Return [X, Y] of the center of cell containing provided text 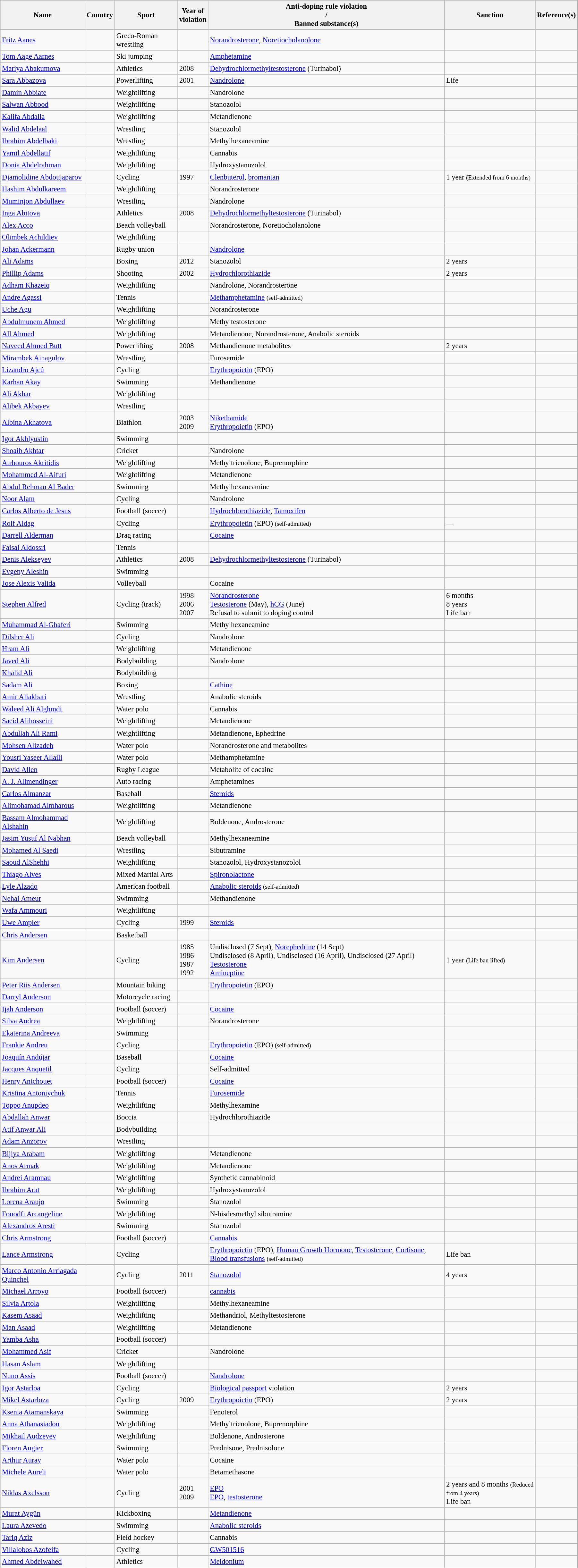
Boccia [146, 1117]
Atif Anwar Ali [43, 1129]
Sibutramine [327, 851]
Meldonium [327, 1562]
Lorena Araujo [43, 1202]
Life ban [490, 1254]
Amphetamines [327, 782]
Johan Ackermann [43, 249]
Damin Abbiate [43, 93]
Adam Anzorov [43, 1142]
Djamolidine Abdoujaparov [43, 177]
Olimbek Achildiev [43, 237]
Silva Andrea [43, 1021]
Uche Agu [43, 310]
Methandriol, Methyltestosterone [327, 1315]
Mohammed Asif [43, 1352]
Carlos Alberto de Jesus [43, 511]
Karhan Akay [43, 382]
Undisclosed (7 Sept), Norephedrine (14 Sept)Undisclosed (8 April), Undisclosed (16 April), Undisclosed (27 April) Testosterone Amineptine [327, 960]
Yamba Asha [43, 1340]
Ibrahim Abdelbaki [43, 141]
Reference(s) [557, 15]
Ali Akbar [43, 394]
Mixed Martial Arts [146, 875]
Sanction [490, 15]
Methamphetamine [327, 757]
Norandrosterone and metabolites [327, 745]
Yousri Yaseer Allaili [43, 757]
Hydrochlorothiazide, Tamoxifen [327, 511]
Tom Aage Aarnes [43, 56]
Greco-Roman wrestling [146, 40]
2012 [193, 261]
Toppo Anupdeo [43, 1105]
Sadam Ali [43, 685]
Anos Armak [43, 1166]
Fenoterol [327, 1412]
Niklas Axelsson [43, 1493]
Jacques Anquetil [43, 1069]
6 months 8 years Life ban [490, 604]
Auto racing [146, 782]
Metandienone, Norandrosterone, Anabolic steroids [327, 334]
Kristina Antoniychuk [43, 1093]
Arthur Auray [43, 1460]
Abdullah Ali Rami [43, 733]
Mikhail Audzeyev [43, 1436]
David Allen [43, 769]
Tariq Aziz [43, 1538]
Mohsen Alizadeh [43, 745]
Igor Astarloa [43, 1388]
Carlos Almanzar [43, 793]
Muhammad Al-Ghaferi [43, 625]
Laura Azevedo [43, 1526]
Anti-doping rule violation/Banned substance(s) [327, 15]
American football [146, 886]
Metabolite of cocaine [327, 769]
Noor Alam [43, 499]
Ekaterina Andreeva [43, 1033]
Darrell Alderman [43, 535]
Waleed Ali Alghmdi [43, 709]
Faisal Aldossri [43, 547]
NikethamideErythropoietin (EPO) [327, 423]
4 years [490, 1275]
Rugby union [146, 249]
Nehal Ameur [43, 899]
Rolf Aldag [43, 523]
Evgeny Aleshin [43, 571]
2 years and 8 months (Reduced from 4 years) Life ban [490, 1493]
Anabolic steroids (self-admitted) [327, 886]
Khalid Ali [43, 673]
Villalobos Azofeifa [43, 1550]
Ski jumping [146, 56]
Bassam Almohammad Alshahin [43, 822]
Metandienone, Ephedrine [327, 733]
Hram Ali [43, 649]
Michael Arroyo [43, 1291]
Naveed Ahmed Butt [43, 346]
Clenbuterol, bromantan [327, 177]
Wafa Ammouri [43, 911]
Fouodfi Arcangeline [43, 1214]
Ibrahim Arat [43, 1190]
Thiago Alves [43, 875]
Methamphetamine (self-admitted) [327, 298]
Inga Abitova [43, 213]
Saoud AlShehhi [43, 862]
Mohamed Al Saedi [43, 851]
Amphetamine [327, 56]
1 year (Extended from 6 months) [490, 177]
N-bisdesmethyl sibutramine [327, 1214]
1997 [193, 177]
2001 2009 [193, 1493]
Synthetic cannabinoid [327, 1178]
GW501516 [327, 1550]
Michele Aureli [43, 1472]
Darryl Anderson [43, 997]
Mariya Abakumova [43, 69]
Nandrolone, Norandrosterone [327, 285]
Rugby League [146, 769]
Field hockey [146, 1538]
20032009 [193, 423]
Ksenia Atamanskaya [43, 1412]
Chris Andersen [43, 935]
Adham Khazeiq [43, 285]
Floren Augier [43, 1448]
Biological passport violation [327, 1388]
Methandienone metabolites [327, 346]
Fritz Aanes [43, 40]
Marco Antonio Arriagada Quinchel [43, 1275]
Methyltestosterone [327, 322]
Sport [146, 15]
Nuno Assis [43, 1376]
Walid Abdelaal [43, 129]
Muminjon Abdullaev [43, 201]
Bijiya Arabam [43, 1153]
Methylhexamine [327, 1105]
2002 [193, 273]
Lyle Alzado [43, 886]
Jose Alexis Valida [43, 583]
Name [43, 15]
All Ahmed [43, 334]
Saeid Alihosseini [43, 721]
Andrei Aramnau [43, 1178]
Kim Andersen [43, 960]
Dilsher Ali [43, 637]
Denis Alekseyev [43, 559]
1 year (Life ban lifted) [490, 960]
Life [490, 80]
Drag racing [146, 535]
cannabis [327, 1291]
Mirambek Ainagulov [43, 358]
Ali Adams [43, 261]
Stephen Alfred [43, 604]
Man Asaad [43, 1328]
Year of violation [193, 15]
Stanozolol, Hydroxystanozolol [327, 862]
Uwe Ampler [43, 923]
EPO EPO, testosterone [327, 1493]
Henry Antchouet [43, 1081]
Motorcycle racing [146, 997]
Salwan Abbood [43, 105]
— [490, 523]
Anna Athanasiadou [43, 1424]
Kasem Asaad [43, 1315]
Kickboxing [146, 1513]
Hasan Aslam [43, 1364]
Joaquín Andújar [43, 1057]
Mohammed Al-Aifuri [43, 475]
NorandrosteroneTestosterone (May), hCG (June) Refusal to submit to doping control [327, 604]
Hashim Abdulkareem [43, 189]
1999 [193, 923]
Sara Abbazova [43, 80]
Alexandros Aresti [43, 1226]
Phillip Adams [43, 273]
Donia Abdelrahman [43, 165]
Cycling (track) [146, 604]
Volleyball [146, 583]
Frankie Andreu [43, 1045]
A. J. Allmendinger [43, 782]
2011 [193, 1275]
Kalifa Abdalla [43, 117]
Abdulmunem Ahmed [43, 322]
Atrhouros Akritidis [43, 463]
Alimohamad Almharous [43, 806]
Albina Akhatova [43, 423]
2009 [193, 1400]
Country [100, 15]
Prednisone, Prednisolone [327, 1448]
Murat Aygün [43, 1513]
Alibek Akbayev [43, 406]
Shoaib Akhtar [43, 451]
Abdul Rehman Al Bader [43, 487]
1998 2006 2007 [193, 604]
Self-admitted [327, 1069]
Betamethasone [327, 1472]
1985198619871992 [193, 960]
Silvia Artola [43, 1304]
Basketball [146, 935]
Amir Aliakbari [43, 697]
Jasim Yusuf Al Nabhan [43, 838]
Mikel Astarloza [43, 1400]
Erythropoietin (EPO), Human Growth Hormone, Testosterone, Cortisone, Blood transfusions (self-admitted) [327, 1254]
Javed Ali [43, 661]
Biathlon [146, 423]
Yamil Abdellatif [43, 153]
Ahmed Abdelwahed [43, 1562]
Cathine [327, 685]
Chris Armstrong [43, 1238]
Andre Agassi [43, 298]
Spironolactone [327, 875]
Peter Riis Andersen [43, 985]
Lance Armstrong [43, 1254]
Mountain biking [146, 985]
Ijah Anderson [43, 1009]
Lizandro Ajcú [43, 370]
2001 [193, 80]
Igor Akhlyustin [43, 439]
Alex Acco [43, 225]
Abdallah Anwar [43, 1117]
Shooting [146, 273]
